Provide the [x, y] coordinate of the cell's center where the given text is located.  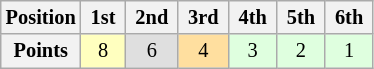
Position [41, 17]
4th [253, 17]
6th [349, 17]
2nd [152, 17]
5th [301, 17]
3 [253, 51]
2 [301, 51]
4 [203, 51]
8 [104, 51]
6 [152, 51]
1st [104, 17]
1 [349, 51]
Points [41, 51]
3rd [203, 17]
